Return the [X, Y] coordinate for the center point of the cell that contains the specified text.  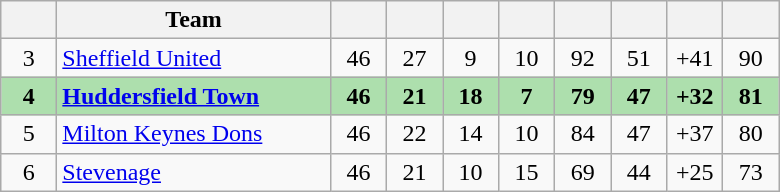
81 [751, 96]
+41 [695, 58]
7 [527, 96]
Team [194, 20]
Milton Keynes Dons [194, 134]
27 [414, 58]
18 [470, 96]
14 [470, 134]
22 [414, 134]
69 [583, 172]
44 [639, 172]
84 [583, 134]
6 [29, 172]
+32 [695, 96]
80 [751, 134]
+37 [695, 134]
+25 [695, 172]
5 [29, 134]
9 [470, 58]
79 [583, 96]
51 [639, 58]
73 [751, 172]
4 [29, 96]
15 [527, 172]
Stevenage [194, 172]
Sheffield United [194, 58]
90 [751, 58]
92 [583, 58]
Huddersfield Town [194, 96]
3 [29, 58]
